Determine the (x, y) coordinate at the center of the cell enclosing the given text.  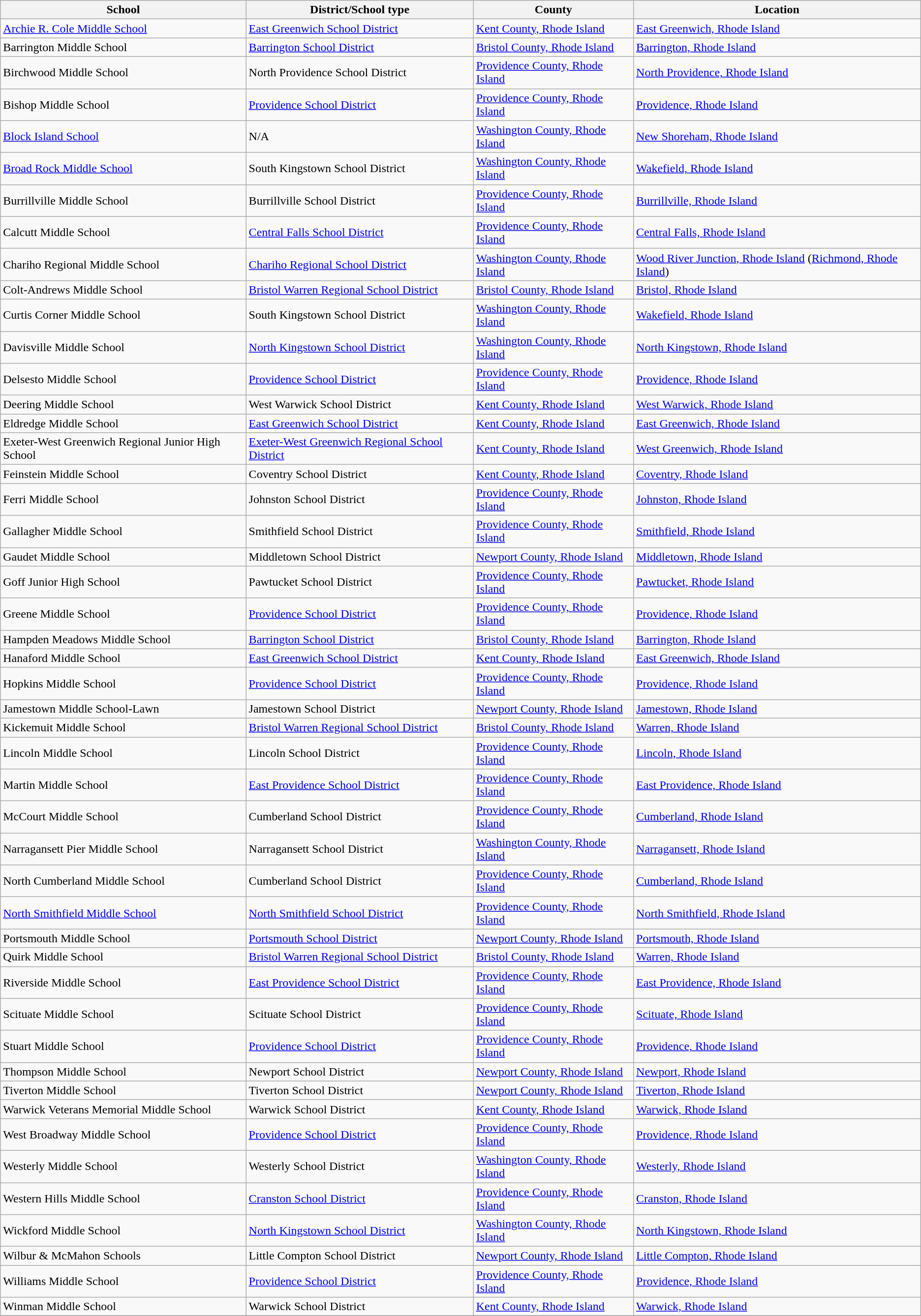
Westerly School District (360, 1166)
Warwick Veterans Memorial Middle School (123, 1109)
Tiverton, Rhode Island (777, 1090)
N/A (360, 137)
Winman Middle School (123, 1307)
Newport School District (360, 1072)
Hanaford Middle School (123, 658)
Lincoln, Rhode Island (777, 752)
Westerly, Rhode Island (777, 1166)
North Smithfield Middle School (123, 913)
Hopkins Middle School (123, 684)
Davisville Middle School (123, 347)
Riverside Middle School (123, 983)
Hampden Meadows Middle School (123, 639)
Portsmouth School District (360, 938)
Cranston School District (360, 1198)
Narragansett Pier Middle School (123, 849)
Burrillville, Rhode Island (777, 201)
Block Island School (123, 137)
Tiverton School District (360, 1090)
County (553, 10)
Curtis Corner Middle School (123, 315)
West Warwick School District (360, 405)
West Broadway Middle School (123, 1134)
Johnston, Rhode Island (777, 500)
Williams Middle School (123, 1282)
Eldredge Middle School (123, 423)
Smithfield School District (360, 531)
Archie R. Cole Middle School (123, 29)
Colt-Andrews Middle School (123, 290)
Delsesto Middle School (123, 380)
Barrington Middle School (123, 47)
Wickford Middle School (123, 1230)
Birchwood Middle School (123, 73)
West Greenwich, Rhode Island (777, 449)
Western Hills Middle School (123, 1198)
District/School type (360, 10)
Calcutt Middle School (123, 232)
Pawtucket School District (360, 582)
Narragansett School District (360, 849)
Pawtucket, Rhode Island (777, 582)
McCourt Middle School (123, 817)
Greene Middle School (123, 614)
Middletown School District (360, 557)
Newport, Rhode Island (777, 1072)
Goff Junior High School (123, 582)
Central Falls School District (360, 232)
North Cumberland Middle School (123, 881)
Quirk Middle School (123, 957)
North Providence, Rhode Island (777, 73)
Martin Middle School (123, 785)
Broad Rock Middle School (123, 168)
Gallagher Middle School (123, 531)
Thompson Middle School (123, 1072)
Smithfield, Rhode Island (777, 531)
Burrillville Middle School (123, 201)
School (123, 10)
Portsmouth, Rhode Island (777, 938)
Little Compton, Rhode Island (777, 1256)
Burrillville School District (360, 201)
North Smithfield School District (360, 913)
Lincoln School District (360, 752)
Cranston, Rhode Island (777, 1198)
Narragansett, Rhode Island (777, 849)
Exeter-West Greenwich Regional Junior High School (123, 449)
Scituate School District (360, 1014)
Tiverton Middle School (123, 1090)
North Providence School District (360, 73)
Jamestown Middle School-Lawn (123, 709)
Scituate, Rhode Island (777, 1014)
Location (777, 10)
North Smithfield, Rhode Island (777, 913)
Chariho Regional School District (360, 265)
Johnston School District (360, 500)
Lincoln Middle School (123, 752)
Portsmouth Middle School (123, 938)
Coventry School District (360, 474)
Middletown, Rhode Island (777, 557)
West Warwick, Rhode Island (777, 405)
Bristol, Rhode Island (777, 290)
Central Falls, Rhode Island (777, 232)
Jamestown, Rhode Island (777, 709)
Little Compton School District (360, 1256)
Exeter-West Greenwich Regional School District (360, 449)
Scituate Middle School (123, 1014)
Bishop Middle School (123, 104)
Jamestown School District (360, 709)
Chariho Regional Middle School (123, 265)
Feinstein Middle School (123, 474)
Stuart Middle School (123, 1047)
Coventry, Rhode Island (777, 474)
Ferri Middle School (123, 500)
New Shoreham, Rhode Island (777, 137)
Kickemuit Middle School (123, 727)
Deering Middle School (123, 405)
Wilbur & McMahon Schools (123, 1256)
Wood River Junction, Rhode Island (Richmond, Rhode Island) (777, 265)
Westerly Middle School (123, 1166)
Gaudet Middle School (123, 557)
